Return the (x, y) coordinate for the center point of the cell that contains the specified text.  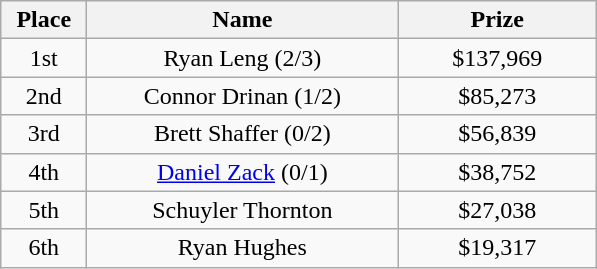
4th (44, 172)
$38,752 (498, 172)
Prize (498, 20)
Brett Shaffer (0/2) (242, 134)
Place (44, 20)
1st (44, 58)
Ryan Hughes (242, 248)
Ryan Leng (2/3) (242, 58)
2nd (44, 96)
$19,317 (498, 248)
$27,038 (498, 210)
$85,273 (498, 96)
6th (44, 248)
$137,969 (498, 58)
Daniel Zack (0/1) (242, 172)
3rd (44, 134)
Name (242, 20)
5th (44, 210)
Schuyler Thornton (242, 210)
Connor Drinan (1/2) (242, 96)
$56,839 (498, 134)
